Search for the cell housing the specified text and yield its [x, y] center coordinate. 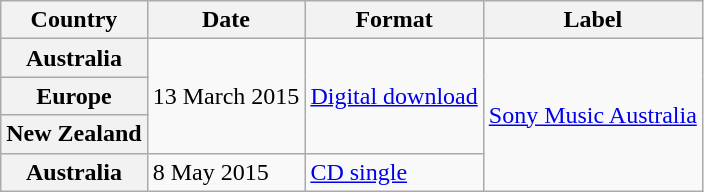
Label [592, 20]
Europe [74, 96]
Date [226, 20]
Digital download [394, 96]
Sony Music Australia [592, 115]
Format [394, 20]
13 March 2015 [226, 96]
New Zealand [74, 134]
CD single [394, 172]
8 May 2015 [226, 172]
Country [74, 20]
